Search for the cell housing the specified text and yield its [x, y] center coordinate. 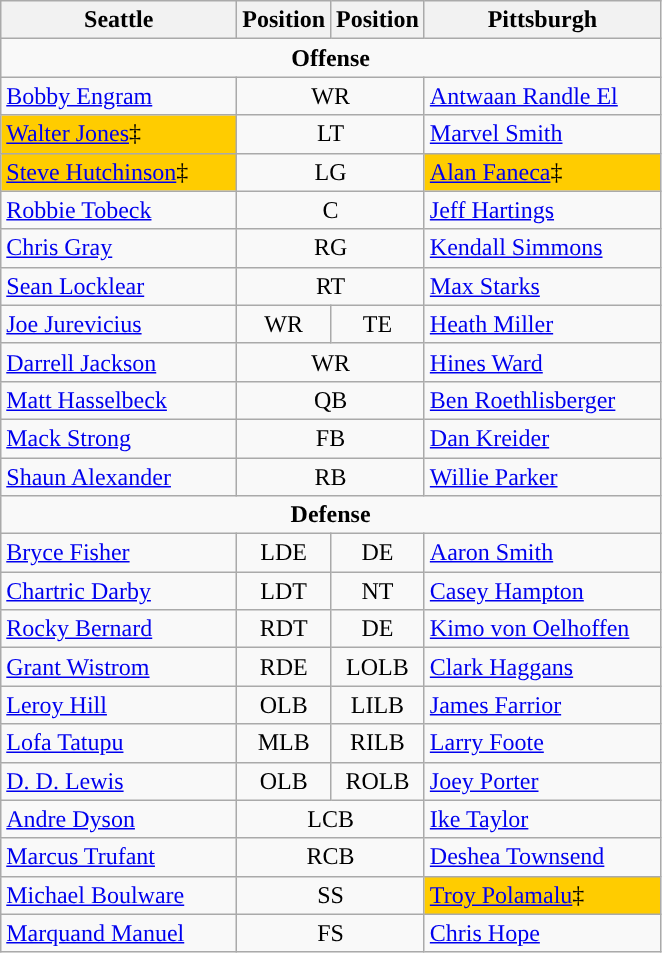
Marcus Trufant [119, 857]
RDE [284, 667]
RDT [284, 629]
Heath Miller [542, 324]
LILB [378, 705]
FB [331, 438]
Matt Hasselbeck [119, 400]
QB [331, 400]
Clark Haggans [542, 667]
Aaron Smith [542, 553]
James Farrior [542, 705]
Marquand Manuel [119, 933]
RB [331, 477]
Steve Hutchinson‡ [119, 172]
Max Starks [542, 286]
MLB [284, 743]
Michael Boulware [119, 895]
LT [331, 134]
Robbie Tobeck [119, 210]
LCB [331, 819]
Alan Faneca‡ [542, 172]
FS [331, 933]
LDT [284, 591]
Kendall Simmons [542, 248]
Ben Roethlisberger [542, 400]
Willie Parker [542, 477]
NT [378, 591]
Casey Hampton [542, 591]
SS [331, 895]
Dan Kreider [542, 438]
Defense [331, 515]
Mack Strong [119, 438]
Lofa Tatupu [119, 743]
C [331, 210]
Ike Taylor [542, 819]
Chris Gray [119, 248]
Offense [331, 58]
Joe Jurevicius [119, 324]
Bobby Engram [119, 96]
RT [331, 286]
Chris Hope [542, 933]
Andre Dyson [119, 819]
Jeff Hartings [542, 210]
Darrell Jackson [119, 362]
Pittsburgh [542, 20]
TE [378, 324]
Seattle [119, 20]
RG [331, 248]
Joey Porter [542, 781]
LDE [284, 553]
Marvel Smith [542, 134]
LOLB [378, 667]
Shaun Alexander [119, 477]
RILB [378, 743]
Antwaan Randle El [542, 96]
Bryce Fisher [119, 553]
Leroy Hill [119, 705]
Sean Locklear [119, 286]
Hines Ward [542, 362]
Troy Polamalu‡ [542, 895]
Grant Wistrom [119, 667]
D. D. Lewis [119, 781]
Chartric Darby [119, 591]
Kimo von Oelhoffen [542, 629]
Larry Foote [542, 743]
Deshea Townsend [542, 857]
RCB [331, 857]
ROLB [378, 781]
Walter Jones‡ [119, 134]
Rocky Bernard [119, 629]
LG [331, 172]
